Output the (X, Y) coordinate of the center of the cell containing the given text.  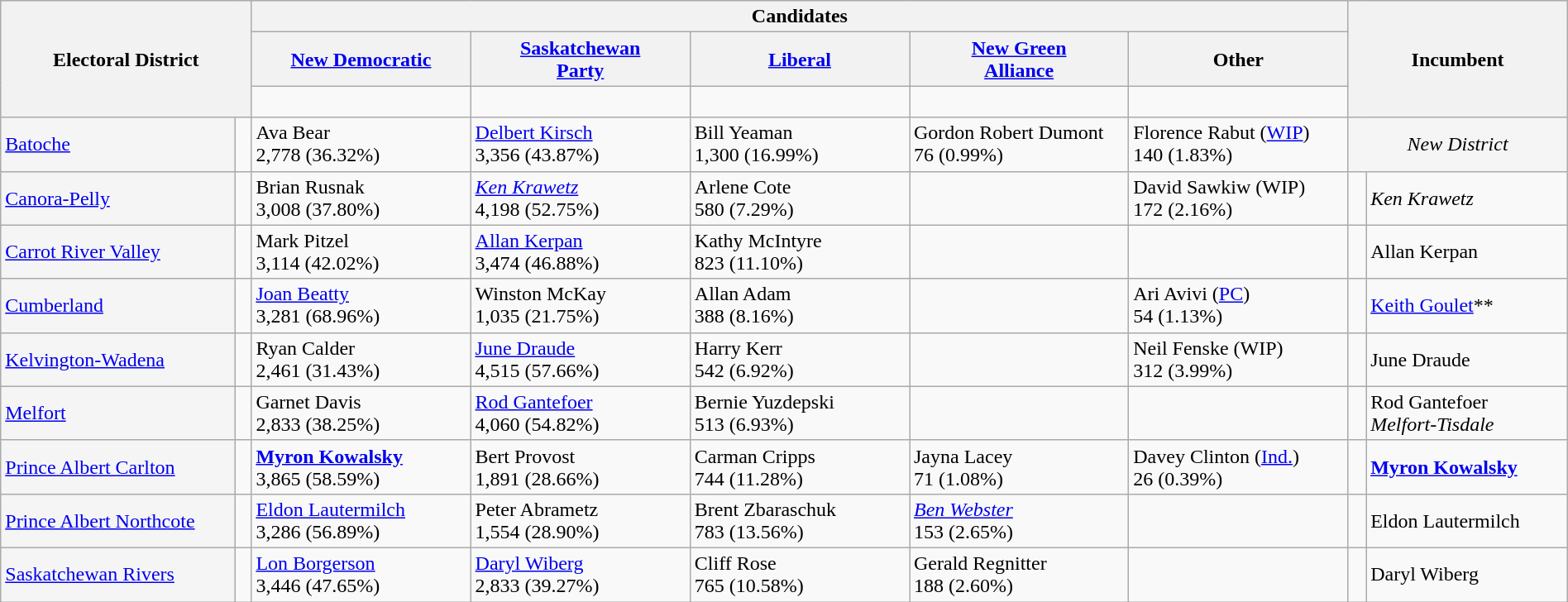
Melfort (117, 413)
Bill Yeaman 1,300 (16.99%) (799, 144)
Mark Pitzel 3,114 (42.02%) (361, 251)
Ken Krawetz4,198 (52.75%) (581, 198)
Garnet Davis 2,833 (38.25%) (361, 413)
Delbert Kirsch3,356 (43.87%) (581, 144)
Myron Kowalsky3,865 (58.59%) (361, 466)
Gerald Regnitter 188 (2.60%) (1019, 574)
Eldon Lautermilch (1467, 521)
New District (1457, 144)
Allan Kerpan (1467, 251)
Bernie Yuzdepski 513 (6.93%) (799, 413)
Other (1239, 60)
Ari Avivi (PC) 54 (1.13%) (1239, 306)
Ryan Calder 2,461 (31.43%) (361, 359)
SaskatchewanParty (581, 60)
Canora-Pelly (117, 198)
Liberal (799, 60)
Peter Abrametz 1,554 (28.90%) (581, 521)
Ben Webster 153 (2.65%) (1019, 521)
Eldon Lautermilch3,286 (56.89%) (361, 521)
Electoral District (126, 60)
Saskatchewan Rivers (117, 574)
Rod Gantefoer 4,060 (54.82%) (581, 413)
Harry Kerr 542 (6.92%) (799, 359)
Myron Kowalsky (1467, 466)
Prince Albert Northcote (117, 521)
Carman Cripps 744 (11.28%) (799, 466)
David Sawkiw (WIP) 172 (2.16%) (1239, 198)
June Draude (1467, 359)
Brent Zbaraschuk 783 (13.56%) (799, 521)
Incumbent (1457, 60)
Florence Rabut (WIP) 140 (1.83%) (1239, 144)
Prince Albert Carlton (117, 466)
Arlene Cote 580 (7.29%) (799, 198)
Rod GantefoerMelfort-Tisdale (1467, 413)
Winston McKay 1,035 (21.75%) (581, 306)
Keith Goulet** (1467, 306)
Ken Krawetz (1467, 198)
Cliff Rose 765 (10.58%) (799, 574)
Batoche (117, 144)
Jayna Lacey 71 (1.08%) (1019, 466)
Lon Borgerson3,446 (47.65%) (361, 574)
Bert Provost 1,891 (28.66%) (581, 466)
Daryl Wiberg (1467, 574)
Allan Kerpan3,474 (46.88%) (581, 251)
Kathy McIntyre 823 (11.10%) (799, 251)
Kelvington-Wadena (117, 359)
Allan Adam 388 (8.16%) (799, 306)
New Democratic (361, 60)
Brian Rusnak 3,008 (37.80%) (361, 198)
Ava Bear 2,778 (36.32%) (361, 144)
New GreenAlliance (1019, 60)
Davey Clinton (Ind.) 26 (0.39%) (1239, 466)
Carrot River Valley (117, 251)
Daryl Wiberg2,833 (39.27%) (581, 574)
June Draude4,515 (57.66%) (581, 359)
Candidates (800, 17)
Cumberland (117, 306)
Neil Fenske (WIP) 312 (3.99%) (1239, 359)
Joan Beatty3,281 (68.96%) (361, 306)
Gordon Robert Dumont 76 (0.99%) (1019, 144)
